Pinpoint the cell where the given text exists, returning its (X, Y) midpoint coordinate. 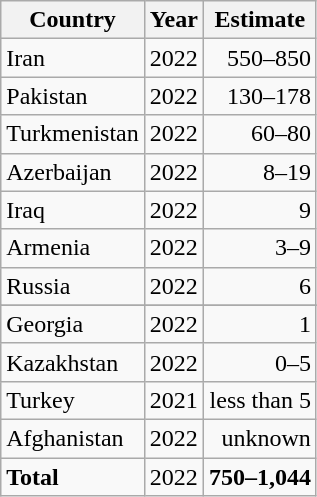
Kazakhstan (73, 362)
3–9 (260, 248)
9 (260, 210)
1 (260, 324)
130–178 (260, 96)
60–80 (260, 134)
Total (73, 477)
Pakistan (73, 96)
Armenia (73, 248)
less than 5 (260, 400)
6 (260, 286)
Turkey (73, 400)
Turkmenistan (73, 134)
Afghanistan (73, 438)
Georgia (73, 324)
2021 (174, 400)
Iran (73, 58)
550–850 (260, 58)
unknown (260, 438)
Year (174, 20)
750–1,044 (260, 477)
0–5 (260, 362)
Estimate (260, 20)
Russia (73, 286)
Country (73, 20)
Iraq (73, 210)
Azerbaijan (73, 172)
8–19 (260, 172)
